Extract the (x, y) coordinate from the center of the cell holding the provided text.  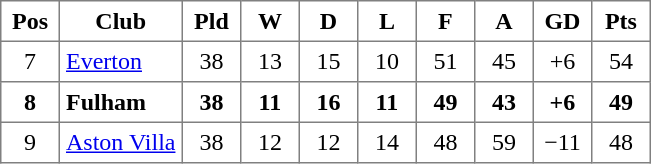
8 (30, 102)
59 (504, 142)
45 (504, 61)
10 (387, 61)
16 (328, 102)
Pos (30, 21)
A (504, 21)
Pld (211, 21)
Aston Villa (120, 142)
Pts (621, 21)
9 (30, 142)
Everton (120, 61)
GD (562, 21)
−11 (562, 142)
Club (120, 21)
15 (328, 61)
F (445, 21)
54 (621, 61)
W (270, 21)
51 (445, 61)
43 (504, 102)
L (387, 21)
7 (30, 61)
14 (387, 142)
13 (270, 61)
D (328, 21)
Fulham (120, 102)
